Pinpoint the cell where the given text exists, returning its [x, y] midpoint coordinate. 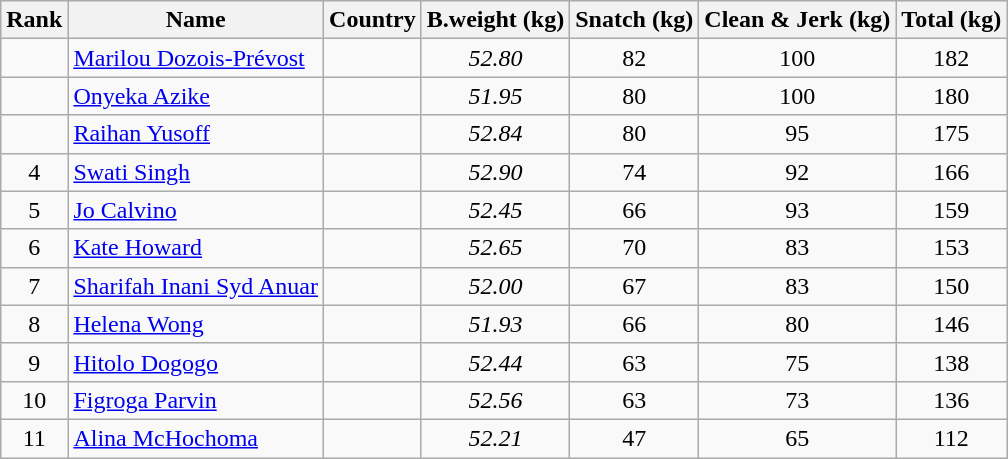
51.95 [495, 96]
67 [634, 286]
182 [952, 58]
180 [952, 96]
Country [373, 20]
166 [952, 172]
4 [34, 172]
95 [798, 134]
82 [634, 58]
Hitolo Dogogo [196, 362]
Rank [34, 20]
8 [34, 324]
Onyeka Azike [196, 96]
52.21 [495, 438]
Marilou Dozois-Prévost [196, 58]
150 [952, 286]
75 [798, 362]
5 [34, 210]
52.56 [495, 400]
73 [798, 400]
Helena Wong [196, 324]
Raihan Yusoff [196, 134]
65 [798, 438]
Alina McHochoma [196, 438]
175 [952, 134]
153 [952, 248]
11 [34, 438]
B.weight (kg) [495, 20]
Name [196, 20]
6 [34, 248]
92 [798, 172]
52.44 [495, 362]
159 [952, 210]
52.65 [495, 248]
136 [952, 400]
52.00 [495, 286]
Clean & Jerk (kg) [798, 20]
47 [634, 438]
Sharifah Inani Syd Anuar [196, 286]
7 [34, 286]
51.93 [495, 324]
52.80 [495, 58]
138 [952, 362]
112 [952, 438]
52.45 [495, 210]
Total (kg) [952, 20]
70 [634, 248]
Swati Singh [196, 172]
74 [634, 172]
52.84 [495, 134]
93 [798, 210]
Snatch (kg) [634, 20]
9 [34, 362]
Figroga Parvin [196, 400]
Kate Howard [196, 248]
52.90 [495, 172]
10 [34, 400]
146 [952, 324]
Jo Calvino [196, 210]
